Capture the cell that displays the provided text and extract its (X, Y) central coordinate. 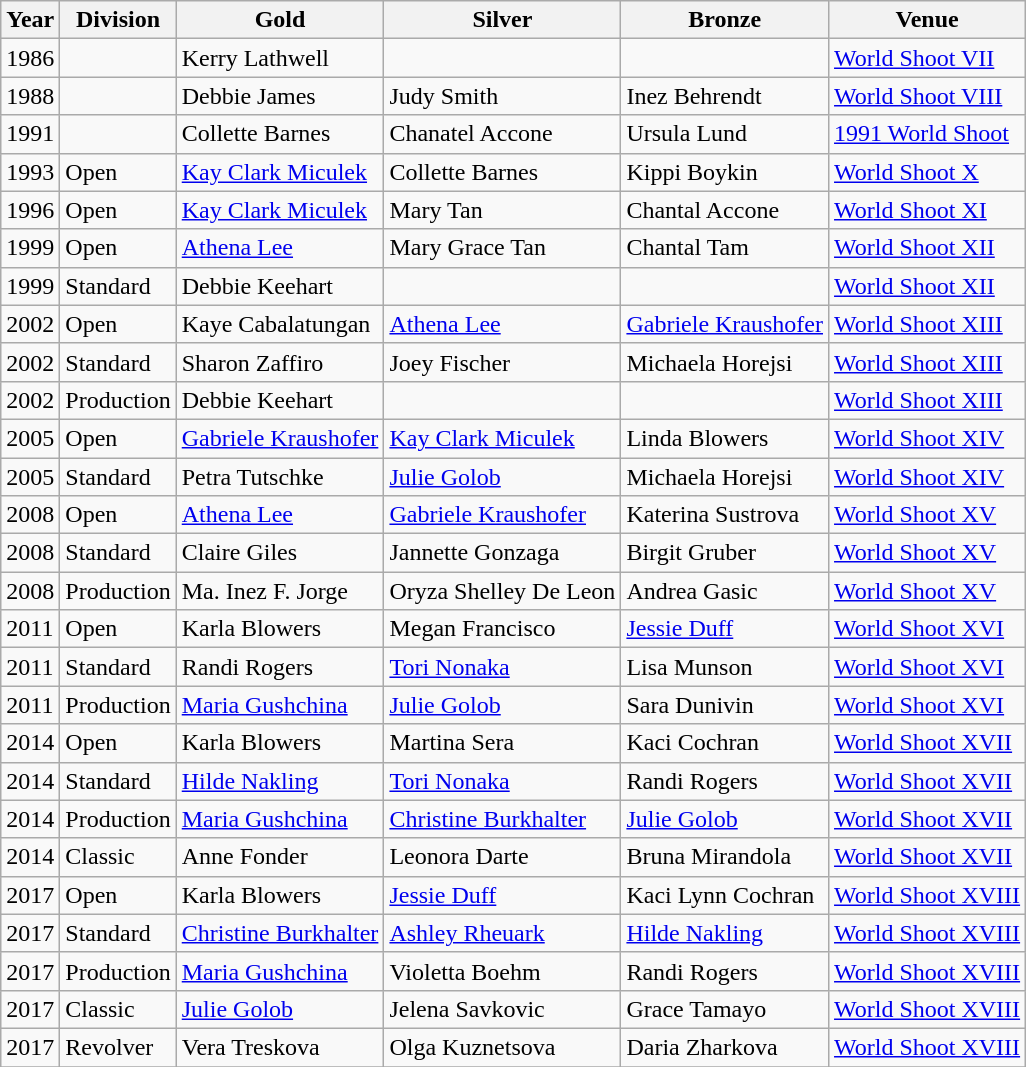
Ursula Lund (725, 134)
Olga Kuznetsova (502, 1047)
Jannette Gonzaga (502, 553)
Chanatel Accone (502, 134)
Grace Tamayo (725, 1009)
World Shoot XI (928, 210)
Linda Blowers (725, 438)
Joey Fischer (502, 362)
1991 World Shoot (928, 134)
Sharon Zaffiro (280, 362)
Revolver (118, 1047)
Debbie James (280, 96)
Gold (280, 20)
Mary Grace Tan (502, 248)
Chantal Tam (725, 248)
Year (30, 20)
Leonora Darte (502, 857)
Bruna Mirandola (725, 857)
Violetta Boehm (502, 971)
Katerina Sustrova (725, 515)
Claire Giles (280, 553)
Kippi Boykin (725, 172)
Vera Treskova (280, 1047)
Megan Francisco (502, 629)
Kerry Lathwell (280, 58)
World Shoot VIII (928, 96)
Judy Smith (502, 96)
1986 (30, 58)
Bronze (725, 20)
World Shoot VII (928, 58)
Lisa Munson (725, 667)
Ashley Rheuark (502, 933)
Andrea Gasic (725, 591)
1993 (30, 172)
Anne Fonder (280, 857)
Martina Sera (502, 743)
Petra Tutschke (280, 477)
Oryza Shelley De Leon (502, 591)
Birgit Gruber (725, 553)
1988 (30, 96)
Division (118, 20)
Kaci Lynn Cochran (725, 895)
World Shoot X (928, 172)
Jelena Savkovic (502, 1009)
Mary Tan (502, 210)
Daria Zharkova (725, 1047)
Inez Behrendt (725, 96)
1996 (30, 210)
1991 (30, 134)
Silver (502, 20)
Kaci Cochran (725, 743)
Sara Dunivin (725, 705)
Kaye Cabalatungan (280, 324)
Venue (928, 20)
Ma. Inez F. Jorge (280, 591)
Chantal Accone (725, 210)
